Locate the cell with the specified text and output its [x, y] center coordinate. 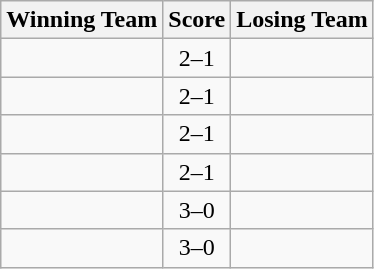
Score [197, 20]
Winning Team [82, 20]
Losing Team [302, 20]
